Determine the [x, y] coordinate at the center of the cell enclosing the given text.  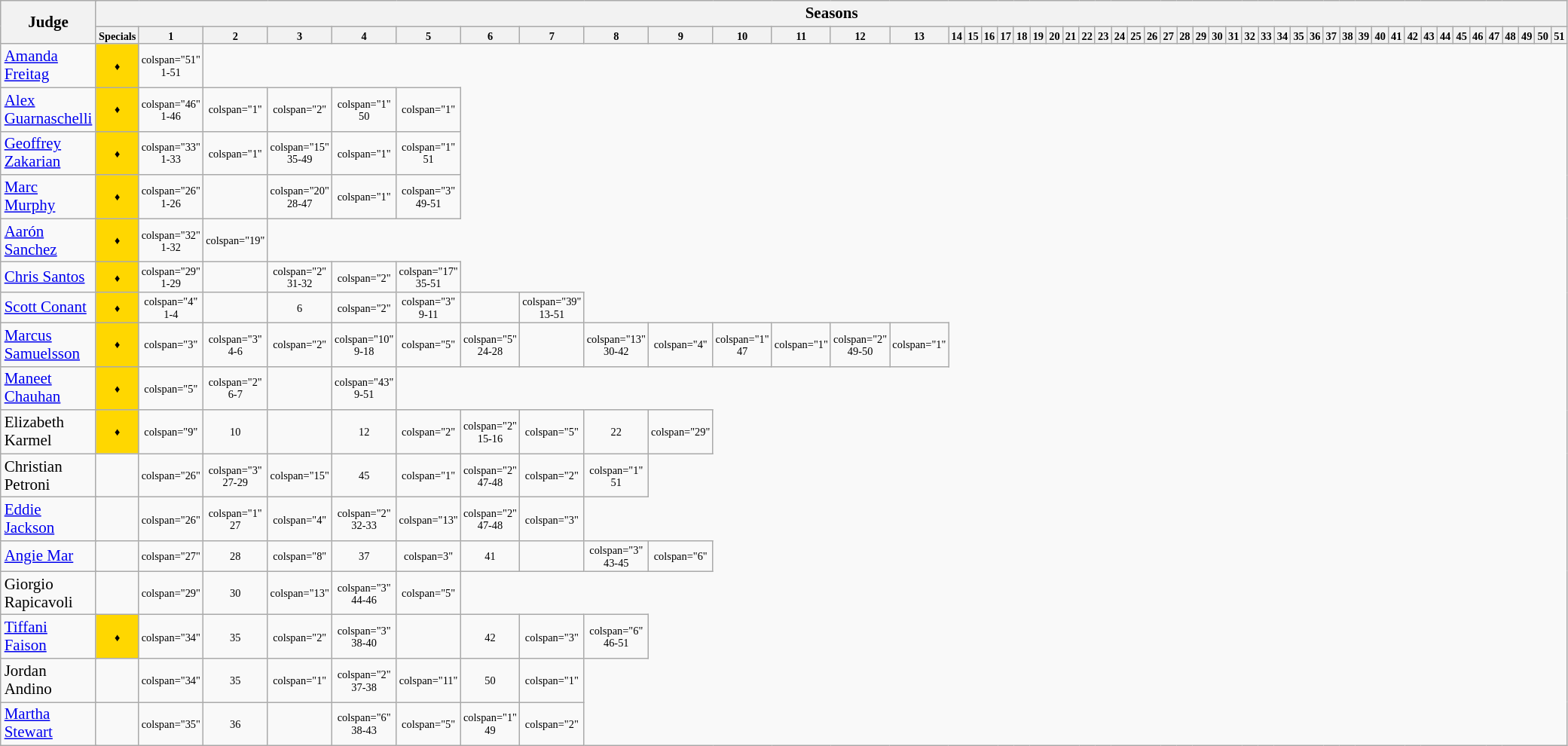
31 [1233, 35]
1 [170, 35]
colspan="3" 49-51 [428, 197]
colspan="39" 13-51 [552, 307]
colspan="6" [681, 555]
27 [1169, 35]
colspan="2" 32-33 [363, 518]
23 [1103, 35]
colspan="20" 28-47 [300, 197]
3 [300, 35]
Tiffani Faison [48, 636]
colspan="3" 9-11 [428, 307]
Amanda Freitag [48, 66]
colspan="4" 1-4 [170, 307]
21 [1071, 35]
colspan="35" [170, 723]
colspan="2" 6-7 [235, 388]
colspan="3" 4-6 [235, 344]
32 [1250, 35]
7 [552, 35]
24 [1120, 35]
Marc Murphy [48, 197]
13 [919, 35]
colspan="3" 44-46 [363, 593]
Geoffrey Zakarian [48, 153]
29 [1201, 35]
colspan="1" 50 [363, 109]
colspan="33" 1-33 [170, 153]
colspan="15" 35-49 [300, 153]
Specials [118, 35]
34 [1282, 35]
colspan="46" 1-46 [170, 109]
colspan="26" 1-26 [170, 197]
38 [1348, 35]
Eddie Jackson [48, 518]
colspan="43" 9-51 [363, 388]
Marcus Samuelsson [48, 344]
colspan="11" [428, 680]
18 [1022, 35]
colspan="9" [170, 432]
25 [1136, 35]
Maneet Chauhan [48, 388]
19 [1038, 35]
colspan=3" [428, 555]
Martha Stewart [48, 723]
colspan="29" 1-29 [170, 277]
Chris Santos [48, 277]
Aarón Sanchez [48, 240]
43 [1429, 35]
2 [235, 35]
Angie Mar [48, 555]
Alex Guarnaschelli [48, 109]
Christian Petroni [48, 475]
8 [616, 35]
colspan="3" 43-45 [616, 555]
colspan="2" 15-16 [490, 432]
33 [1267, 35]
26 [1152, 35]
colspan="2" 37-38 [363, 680]
colspan="27" [170, 555]
colspan="2" 49-50 [860, 344]
48 [1511, 35]
20 [1055, 35]
colspan="1" 27 [235, 518]
Jordan Andino [48, 680]
16 [989, 35]
15 [974, 35]
colspan="1" 47 [742, 344]
colspan="32" 1-32 [170, 240]
49 [1527, 35]
colspan="6" 46-51 [616, 636]
colspan="6" 38-43 [363, 723]
colspan="13" 30-42 [616, 344]
40 [1380, 35]
14 [957, 35]
colspan="2" 31-32 [300, 277]
Elizabeth Karmel [48, 432]
Scott Conant [48, 307]
Giorgio Rapicavoli [48, 593]
colspan="1" 49 [490, 723]
44 [1445, 35]
5 [428, 35]
4 [363, 35]
17 [1006, 35]
colspan="19" [235, 240]
colspan="15" [300, 475]
46 [1478, 35]
51 [1560, 35]
Seasons [832, 13]
47 [1494, 35]
9 [681, 35]
colspan="3" 38-40 [363, 636]
colspan="51" 1-51 [170, 66]
Judge [48, 22]
colspan="17" 35-51 [428, 277]
colspan="3" 27-29 [235, 475]
colspan="10" 9-18 [363, 344]
colspan="8" [300, 555]
39 [1364, 35]
11 [801, 35]
colspan="5" 24-28 [490, 344]
